Return the (X, Y) coordinate for the center point of the cell that contains the specified text.  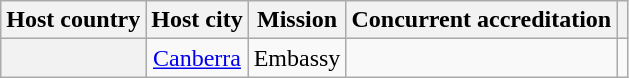
Host country (74, 20)
Canberra (197, 58)
Concurrent accreditation (482, 20)
Mission (297, 20)
Host city (197, 20)
Embassy (297, 58)
